Detect which cell encompasses the target text, then output its (X, Y) center coordinate. 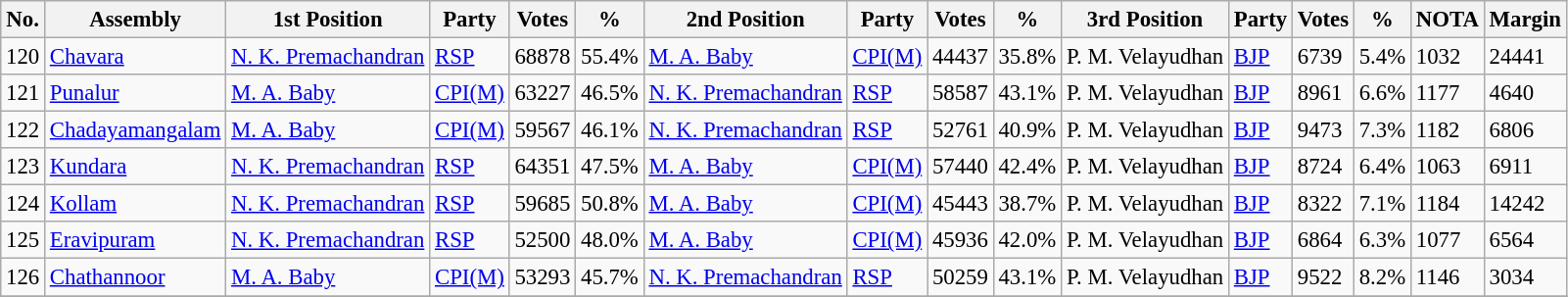
47.5% (609, 167)
58587 (961, 93)
120 (24, 57)
44437 (961, 57)
8724 (1322, 167)
59567 (543, 130)
Chavara (135, 57)
9473 (1322, 130)
1182 (1448, 130)
46.1% (609, 130)
52500 (543, 240)
1032 (1448, 57)
1184 (1448, 204)
38.7% (1026, 204)
2nd Position (745, 20)
1077 (1448, 240)
124 (24, 204)
Kundara (135, 167)
7.1% (1382, 204)
NOTA (1448, 20)
1063 (1448, 167)
Chadayamangalam (135, 130)
8.2% (1382, 277)
Kollam (135, 204)
8961 (1322, 93)
6739 (1322, 57)
9522 (1322, 277)
40.9% (1026, 130)
14242 (1525, 204)
Punalur (135, 93)
126 (24, 277)
50.8% (609, 204)
42.0% (1026, 240)
1146 (1448, 277)
6.3% (1382, 240)
48.0% (609, 240)
122 (24, 130)
55.4% (609, 57)
63227 (543, 93)
5.4% (1382, 57)
42.4% (1026, 167)
6911 (1525, 167)
4640 (1525, 93)
6864 (1322, 240)
57440 (961, 167)
1177 (1448, 93)
45443 (961, 204)
59685 (543, 204)
1st Position (328, 20)
123 (24, 167)
6.4% (1382, 167)
50259 (961, 277)
68878 (543, 57)
Assembly (135, 20)
3rd Position (1146, 20)
121 (24, 93)
7.3% (1382, 130)
24441 (1525, 57)
64351 (543, 167)
6564 (1525, 240)
6.6% (1382, 93)
Margin (1525, 20)
3034 (1525, 277)
52761 (961, 130)
8322 (1322, 204)
45936 (961, 240)
35.8% (1026, 57)
Chathannoor (135, 277)
No. (24, 20)
45.7% (609, 277)
Eravipuram (135, 240)
6806 (1525, 130)
125 (24, 240)
53293 (543, 277)
46.5% (609, 93)
